Scan for the cell matching the given text and deliver its (X, Y) coordinate at center. 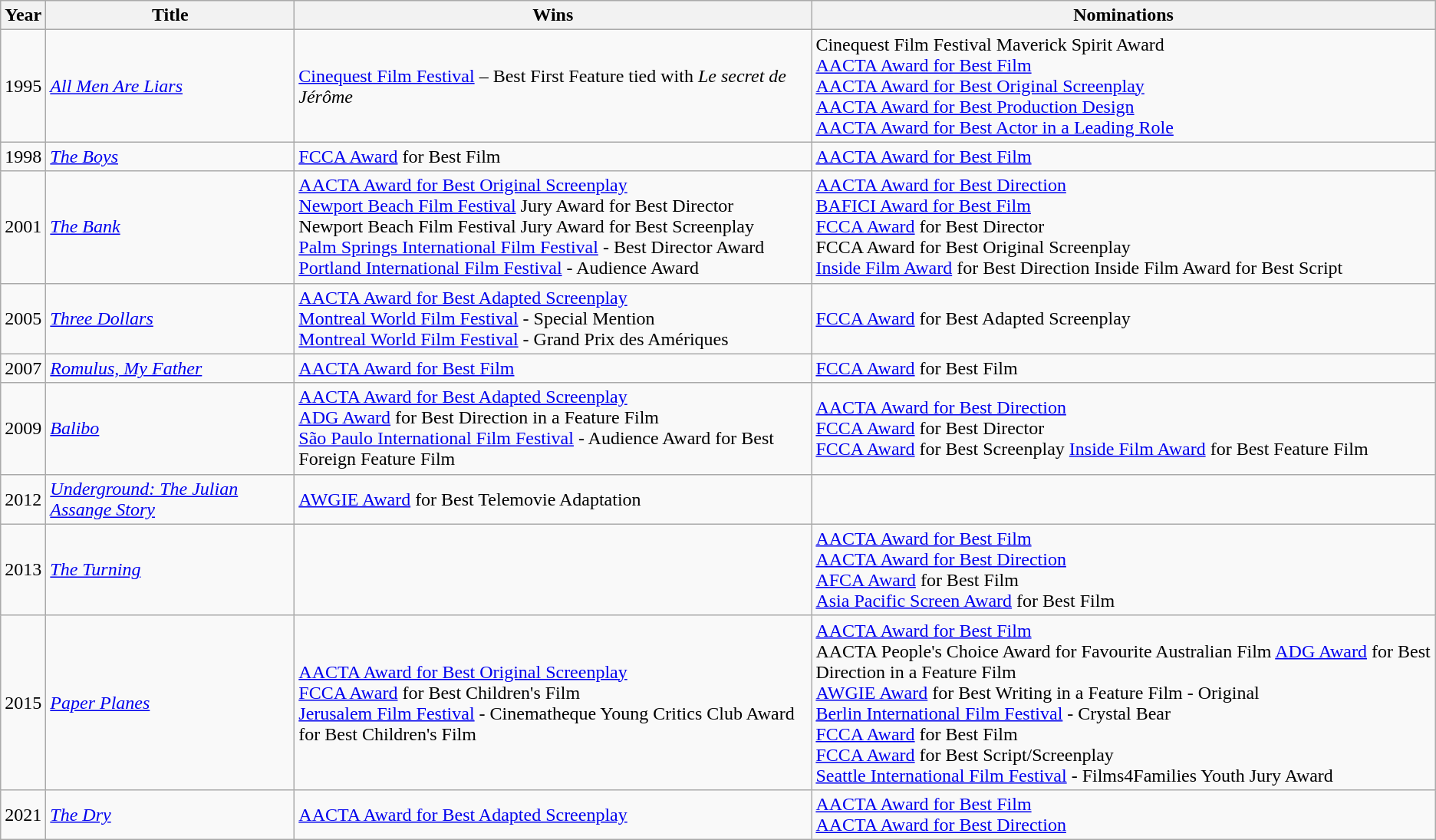
Underground: The Julian Assange Story (170, 499)
Nominations (1123, 15)
Wins (553, 15)
2007 (23, 368)
2021 (23, 815)
Year (23, 15)
AACTA Award for Best Adapted Screenplay (553, 815)
AACTA Award for Best Adapted ScreenplayMontreal World Film Festival - Special MentionMontreal World Film Festival - Grand Prix des Amériques (553, 318)
Romulus, My Father (170, 368)
Title (170, 15)
2013 (23, 569)
2009 (23, 428)
2005 (23, 318)
Three Dollars (170, 318)
1995 (23, 86)
AACTA Award for Best FilmAACTA Award for Best DirectionAFCA Award for Best FilmAsia Pacific Screen Award for Best Film (1123, 569)
1998 (23, 156)
The Dry (170, 815)
Cinequest Film Festival – Best First Feature tied with Le secret de Jérôme (553, 86)
AACTA Award for Best FilmAACTA Award for Best Direction (1123, 815)
Balibo (170, 428)
2012 (23, 499)
The Boys (170, 156)
2015 (23, 703)
2001 (23, 227)
All Men Are Liars (170, 86)
The Bank (170, 227)
FCCA Award for Best Adapted Screenplay (1123, 318)
The Turning (170, 569)
AWGIE Award for Best Telemovie Adaptation (553, 499)
AACTA Award for Best DirectionFCCA Award for Best DirectorFCCA Award for Best Screenplay Inside Film Award for Best Feature Film (1123, 428)
Paper Planes (170, 703)
